Provide the [x, y] coordinate of the cell's center where the given text is located.  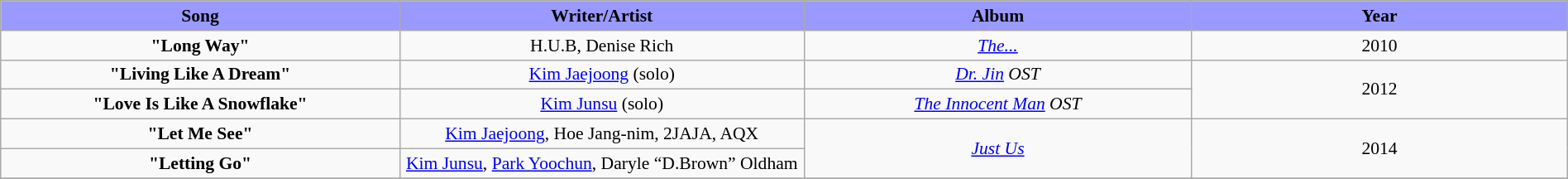
Song [200, 16]
Writer/Artist [602, 16]
The Innocent Man OST [997, 104]
2012 [1379, 89]
Dr. Jin OST [997, 75]
"Let Me See" [200, 133]
Kim Junsu (solo) [602, 104]
"Long Way" [200, 45]
"Living Like A Dream" [200, 75]
Kim Jaejoong, Hoe Jang-nim, 2JAJA, AQX [602, 133]
Just Us [997, 148]
2014 [1379, 148]
2010 [1379, 45]
Kim Junsu, Park Yoochun, Daryle “D.Brown” Oldham [602, 163]
Year [1379, 16]
The... [997, 45]
H.U.B, Denise Rich [602, 45]
"Love Is Like A Snowflake" [200, 104]
Album [997, 16]
Kim Jaejoong (solo) [602, 75]
"Letting Go" [200, 163]
